From the cell containing the given text, extract its center point as [x, y] coordinate. 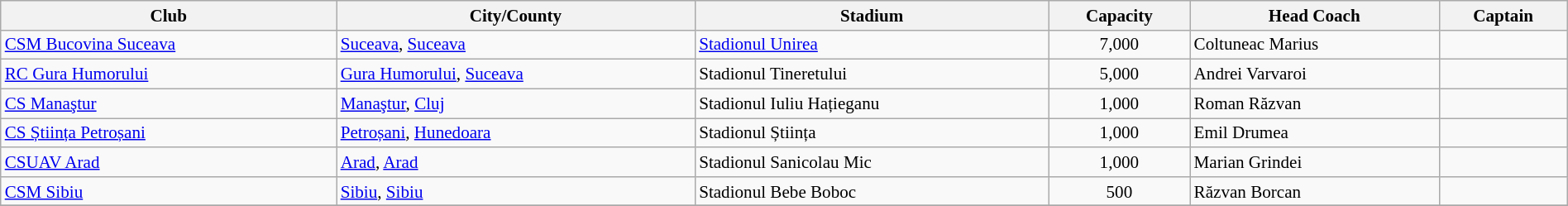
Andrei Varvaroi [1315, 74]
Coltuneac Marius [1315, 45]
Gura Humorului, Suceava [516, 74]
Sibiu, Sibiu [516, 190]
CS Manaştur [169, 103]
Stadionul Sanicolau Mic [872, 162]
Manaştur, Cluj [516, 103]
Suceava, Suceava [516, 45]
Club [169, 15]
Arad, Arad [516, 162]
City/County [516, 15]
Stadionul Tineretului [872, 74]
CSM Bucovina Suceava [169, 45]
CSM Sibiu [169, 190]
Stadionul Unirea [872, 45]
Răzvan Borcan [1315, 190]
Roman Răzvan [1315, 103]
7,000 [1120, 45]
Capacity [1120, 15]
CSUAV Arad [169, 162]
Stadionul Iuliu Hațieganu [872, 103]
5,000 [1120, 74]
Stadionul Știința [872, 132]
Marian Grindei [1315, 162]
Stadionul Bebe Boboc [872, 190]
RC Gura Humorului [169, 74]
500 [1120, 190]
Head Coach [1315, 15]
CS Știința Petroșani [169, 132]
Emil Drumea [1315, 132]
Petroșani, Hunedoara [516, 132]
Stadium [872, 15]
Captain [1503, 15]
